Determine the (x, y) coordinate at the center of the cell enclosing the given text.  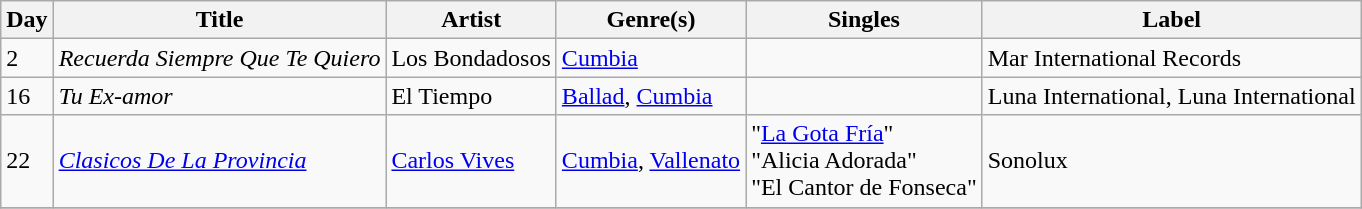
Recuerda Siempre Que Te Quiero (220, 58)
Genre(s) (650, 20)
"La Gota Fría""Alicia Adorada""El Cantor de Fonseca" (864, 161)
Carlos Vives (471, 161)
Singles (864, 20)
16 (27, 96)
Cumbia, Vallenato (650, 161)
Los Bondadosos (471, 58)
2 (27, 58)
Tu Ex-amor (220, 96)
Luna International, Luna International (1172, 96)
Ballad, Cumbia (650, 96)
Artist (471, 20)
Mar International Records (1172, 58)
22 (27, 161)
Title (220, 20)
Cumbia (650, 58)
Day (27, 20)
El Tiempo (471, 96)
Clasicos De La Provincia (220, 161)
Sonolux (1172, 161)
Label (1172, 20)
